Determine the (x, y) coordinate at the center of the cell enclosing the given text.  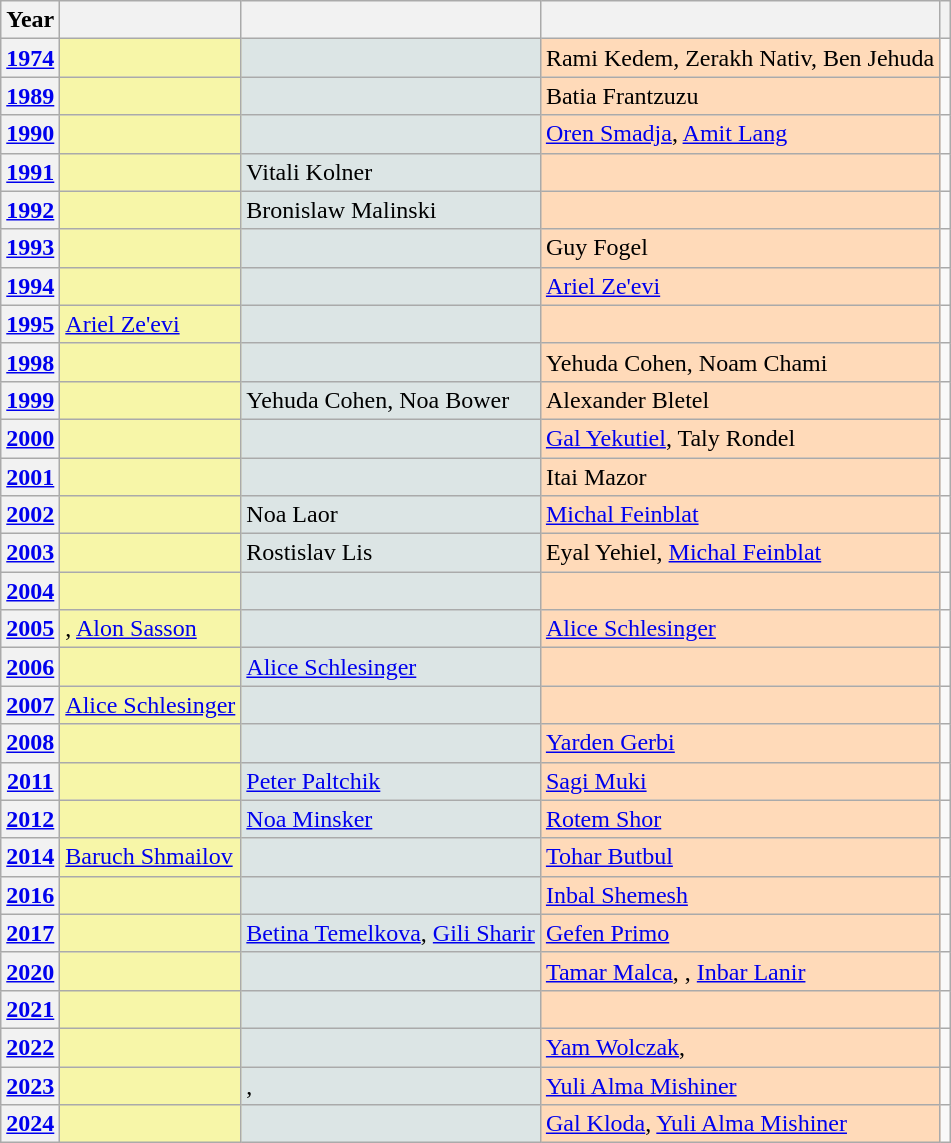
2001 (30, 477)
Yarden Gerbi (740, 743)
Noa Laor (391, 515)
Rotem Shor (740, 819)
2024 (30, 1124)
Tohar Butbul (740, 857)
Guy Fogel (740, 248)
Gal Kloda, Yuli Alma Mishiner (740, 1124)
Itai Mazor (740, 477)
Bronislaw Malinski (391, 210)
Gal Yekutiel, Taly Rondel (740, 438)
2008 (30, 743)
Peter Paltchik (391, 781)
Noa Minsker (391, 819)
2005 (30, 629)
Year (30, 20)
Yehuda Cohen, Noa Bower (391, 400)
1999 (30, 400)
2012 (30, 819)
1994 (30, 286)
2003 (30, 553)
Tamar Malca, , Inbar Lanir (740, 971)
1998 (30, 362)
Rami Kedem, Zerakh Nativ, Ben Jehuda (740, 58)
1974 (30, 58)
Eyal Yehiel, Michal Feinblat (740, 553)
2000 (30, 438)
2002 (30, 515)
Inbal Shemesh (740, 895)
2006 (30, 667)
1990 (30, 134)
2014 (30, 857)
2023 (30, 1085)
2011 (30, 781)
Batia Frantzuzu (740, 96)
1995 (30, 324)
1989 (30, 96)
2020 (30, 971)
Sagi Muki (740, 781)
Yehuda Cohen, Noam Chami (740, 362)
Michal Feinblat (740, 515)
1992 (30, 210)
2004 (30, 591)
2021 (30, 1009)
Yam Wolczak, (740, 1047)
, Alon Sasson (150, 629)
2007 (30, 705)
Vitali Kolner (391, 172)
Gefen Primo (740, 933)
1991 (30, 172)
1993 (30, 248)
, (391, 1085)
2017 (30, 933)
Betina Temelkova, Gili Sharir (391, 933)
Alexander Bletel (740, 400)
Oren Smadja, Amit Lang (740, 134)
2016 (30, 895)
Yuli Alma Mishiner (740, 1085)
Baruch Shmailov (150, 857)
Rostislav Lis (391, 553)
2022 (30, 1047)
